From the cell containing the given text, extract its center point as [X, Y] coordinate. 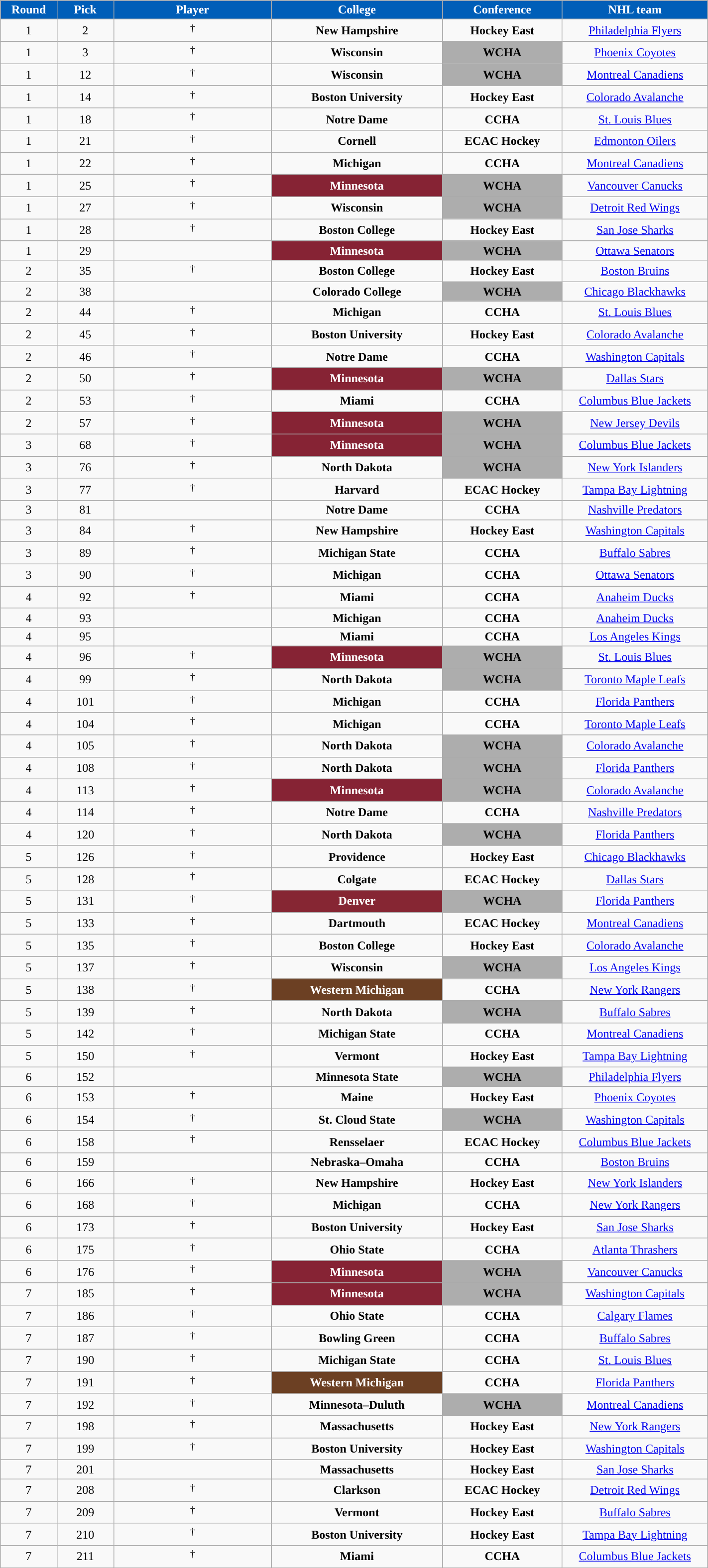
77 [85, 490]
210 [85, 1535]
81 [85, 510]
Player [192, 10]
211 [85, 1557]
158 [85, 1142]
120 [85, 835]
Colgate [356, 879]
76 [85, 468]
Atlanta Thrashers [635, 1249]
Rensselaer [356, 1142]
Colorado College [356, 292]
Round [29, 10]
29 [85, 250]
190 [85, 1360]
159 [85, 1162]
191 [85, 1382]
Maine [356, 1098]
99 [85, 680]
57 [85, 423]
176 [85, 1272]
92 [85, 597]
53 [85, 401]
114 [85, 812]
173 [85, 1227]
38 [85, 292]
Bowling Green [356, 1339]
14 [85, 97]
St. Cloud State [356, 1120]
22 [85, 163]
138 [85, 990]
35 [85, 271]
139 [85, 1012]
Denver [356, 902]
133 [85, 924]
Providence [356, 857]
95 [85, 636]
150 [85, 1056]
198 [85, 1427]
New Jersey Devils [635, 423]
201 [85, 1469]
208 [85, 1490]
152 [85, 1077]
209 [85, 1513]
185 [85, 1294]
Pick [85, 10]
113 [85, 790]
12 [85, 75]
135 [85, 945]
142 [85, 1034]
90 [85, 575]
Cornell [356, 141]
Conference [502, 10]
126 [85, 857]
186 [85, 1316]
153 [85, 1098]
89 [85, 553]
175 [85, 1249]
166 [85, 1183]
21 [85, 141]
Minnesota–Duluth [356, 1404]
96 [85, 657]
50 [85, 379]
93 [85, 618]
Edmonton Oilers [635, 141]
131 [85, 902]
Minnesota State [356, 1077]
45 [85, 334]
128 [85, 879]
Nebraska–Omaha [356, 1162]
Calgary Flames [635, 1316]
108 [85, 768]
Clarkson [356, 1490]
105 [85, 746]
College [356, 10]
192 [85, 1404]
68 [85, 445]
44 [85, 313]
46 [85, 356]
104 [85, 724]
199 [85, 1449]
187 [85, 1339]
137 [85, 967]
25 [85, 186]
NHL team [635, 10]
Dartmouth [356, 924]
168 [85, 1205]
28 [85, 230]
Harvard [356, 490]
18 [85, 119]
27 [85, 208]
84 [85, 530]
101 [85, 702]
154 [85, 1120]
